Output the [x, y] coordinate of the center of the cell containing the given text.  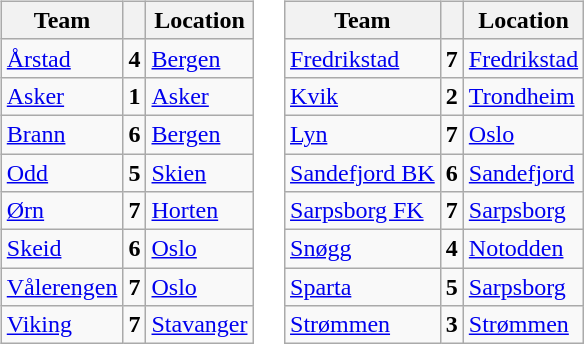
Sandefjord BK [363, 173]
Viking [62, 325]
Snøgg [363, 249]
Årstad [62, 58]
Notodden [523, 249]
Sandefjord [523, 173]
Skeid [62, 249]
Ørn [62, 211]
Brann [62, 134]
Odd [62, 173]
2 [452, 96]
Sarpsborg FK [363, 211]
Stavanger [200, 325]
Skien [200, 173]
Horten [200, 211]
Trondheim [523, 96]
Lyn [363, 134]
Kvik [363, 96]
Sparta [363, 287]
1 [134, 96]
3 [452, 325]
Vålerengen [62, 287]
